Return (x, y) of the center of cell containing provided text 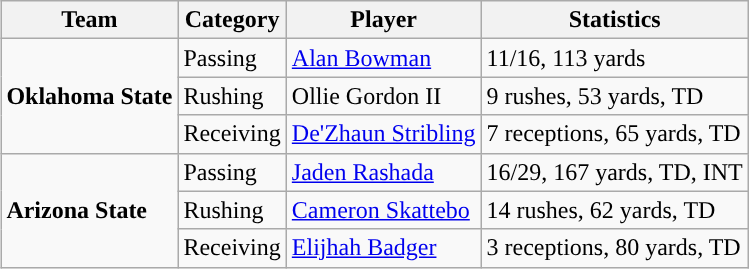
Team (90, 20)
Ollie Gordon II (384, 96)
Jaden Rashada (384, 172)
Elijhah Badger (384, 248)
11/16, 113 yards (614, 58)
De'Zhaun Stribling (384, 134)
7 receptions, 65 yards, TD (614, 134)
Category (232, 20)
Arizona State (90, 210)
Oklahoma State (90, 96)
14 rushes, 62 yards, TD (614, 210)
Alan Bowman (384, 58)
3 receptions, 80 yards, TD (614, 248)
Statistics (614, 20)
16/29, 167 yards, TD, INT (614, 172)
Cameron Skattebo (384, 210)
9 rushes, 53 yards, TD (614, 96)
Player (384, 20)
